Capture the cell that displays the provided text and extract its [X, Y] central coordinate. 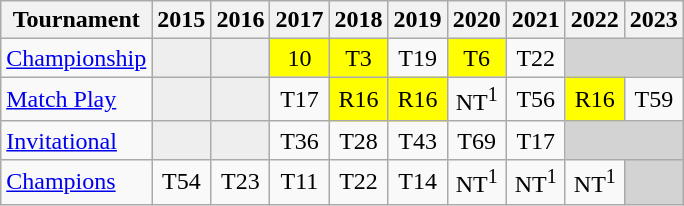
T14 [418, 182]
2021 [536, 20]
Champions [76, 182]
2023 [654, 20]
2019 [418, 20]
T36 [300, 140]
Championship [76, 58]
Tournament [76, 20]
T54 [182, 182]
2020 [476, 20]
T11 [300, 182]
T3 [358, 58]
Invitational [76, 140]
T59 [654, 100]
2018 [358, 20]
T28 [358, 140]
Match Play [76, 100]
2016 [240, 20]
T56 [536, 100]
T43 [418, 140]
T23 [240, 182]
2022 [594, 20]
T69 [476, 140]
T19 [418, 58]
T6 [476, 58]
2015 [182, 20]
10 [300, 58]
2017 [300, 20]
